Find where the given text appears and provide that cell's center as (x, y) coordinate. 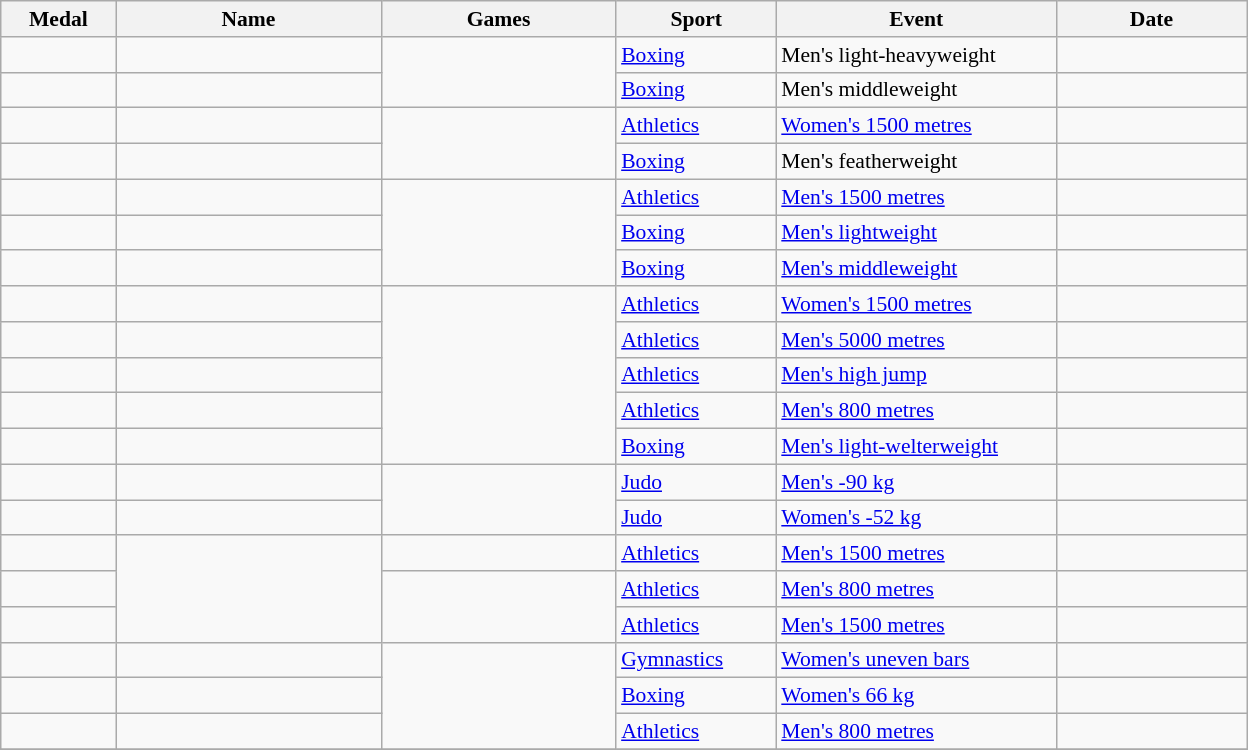
Name (248, 19)
Men's light-heavyweight (916, 55)
Medal (58, 19)
Women's uneven bars (916, 660)
Men's lightweight (916, 233)
Event (916, 19)
Men's light-welterweight (916, 447)
Women's 66 kg (916, 696)
Sport (696, 19)
Men's high jump (916, 375)
Men's 5000 metres (916, 340)
Games (498, 19)
Women's -52 kg (916, 518)
Gymnastics (696, 660)
Men's -90 kg (916, 482)
Date (1151, 19)
Men's featherweight (916, 162)
